Extract the (X, Y) coordinate from the center of the cell holding the provided text.  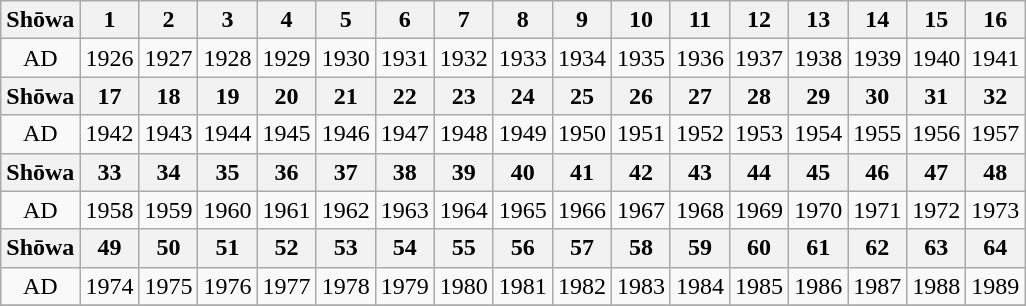
5 (346, 20)
1969 (760, 210)
44 (760, 172)
61 (818, 248)
1967 (640, 210)
34 (168, 172)
62 (878, 248)
1929 (286, 58)
51 (228, 248)
20 (286, 96)
22 (404, 96)
2 (168, 20)
59 (700, 248)
60 (760, 248)
1946 (346, 134)
1973 (996, 210)
1964 (464, 210)
1959 (168, 210)
1974 (110, 286)
28 (760, 96)
1930 (346, 58)
54 (404, 248)
1932 (464, 58)
24 (522, 96)
1976 (228, 286)
42 (640, 172)
1935 (640, 58)
38 (404, 172)
1951 (640, 134)
11 (700, 20)
1989 (996, 286)
1926 (110, 58)
26 (640, 96)
8 (522, 20)
1940 (936, 58)
1968 (700, 210)
1982 (582, 286)
1936 (700, 58)
1949 (522, 134)
1965 (522, 210)
36 (286, 172)
3 (228, 20)
1988 (936, 286)
1970 (818, 210)
1934 (582, 58)
43 (700, 172)
41 (582, 172)
64 (996, 248)
18 (168, 96)
53 (346, 248)
6 (404, 20)
39 (464, 172)
48 (996, 172)
1943 (168, 134)
23 (464, 96)
1944 (228, 134)
1971 (878, 210)
1984 (700, 286)
1972 (936, 210)
47 (936, 172)
1960 (228, 210)
1938 (818, 58)
4 (286, 20)
37 (346, 172)
21 (346, 96)
58 (640, 248)
27 (700, 96)
1955 (878, 134)
1983 (640, 286)
49 (110, 248)
35 (228, 172)
33 (110, 172)
14 (878, 20)
1 (110, 20)
56 (522, 248)
1985 (760, 286)
57 (582, 248)
1975 (168, 286)
1956 (936, 134)
1957 (996, 134)
1958 (110, 210)
1966 (582, 210)
1942 (110, 134)
1963 (404, 210)
30 (878, 96)
55 (464, 248)
45 (818, 172)
29 (818, 96)
25 (582, 96)
16 (996, 20)
63 (936, 248)
31 (936, 96)
1986 (818, 286)
1941 (996, 58)
1931 (404, 58)
15 (936, 20)
1962 (346, 210)
10 (640, 20)
1933 (522, 58)
1980 (464, 286)
1978 (346, 286)
1977 (286, 286)
1950 (582, 134)
1948 (464, 134)
1954 (818, 134)
17 (110, 96)
1979 (404, 286)
50 (168, 248)
1981 (522, 286)
1928 (228, 58)
1987 (878, 286)
40 (522, 172)
9 (582, 20)
1939 (878, 58)
1927 (168, 58)
1947 (404, 134)
1945 (286, 134)
7 (464, 20)
12 (760, 20)
52 (286, 248)
1952 (700, 134)
13 (818, 20)
19 (228, 96)
32 (996, 96)
1953 (760, 134)
46 (878, 172)
1937 (760, 58)
1961 (286, 210)
